Pinpoint the cell where the given text exists, returning its (x, y) midpoint coordinate. 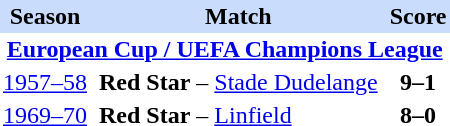
Match (238, 16)
Season (45, 16)
9–1 (418, 82)
Score (418, 16)
1957–58 (45, 82)
Red Star – Stade Dudelange (238, 82)
European Cup / UEFA Champions League (225, 50)
